For the text-containing cell, return its midpoint in (x, y) coordinate format. 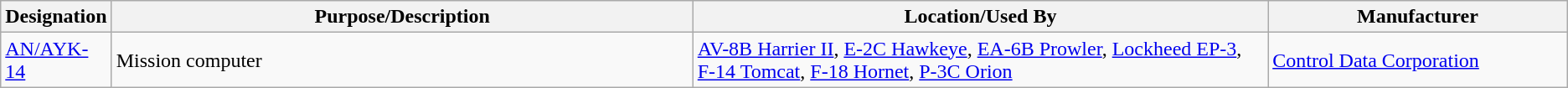
AV-8B Harrier II, E-2C Hawkeye, EA-6B Prowler, Lockheed EP-3, F-14 Tomcat, F-18 Hornet, P-3C Orion (980, 60)
Designation (56, 17)
AN/AYK-14 (56, 60)
Manufacturer (1418, 17)
Mission computer (402, 60)
Location/Used By (980, 17)
Purpose/Description (402, 17)
Control Data Corporation (1418, 60)
